Scan for the cell matching the given text and deliver its [x, y] coordinate at center. 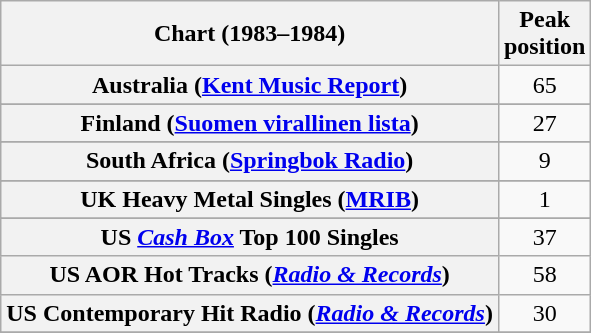
US AOR Hot Tracks (Radio & Records) [250, 275]
1 [544, 199]
27 [544, 123]
US Contemporary Hit Radio (Radio & Records) [250, 313]
37 [544, 237]
9 [544, 161]
UK Heavy Metal Singles (MRIB) [250, 199]
30 [544, 313]
US Cash Box Top 100 Singles [250, 237]
Australia (Kent Music Report) [250, 85]
Finland (Suomen virallinen lista) [250, 123]
58 [544, 275]
South Africa (Springbok Radio) [250, 161]
65 [544, 85]
Chart (1983–1984) [250, 34]
Peakposition [544, 34]
